Scan for the cell matching the given text and deliver its [x, y] coordinate at center. 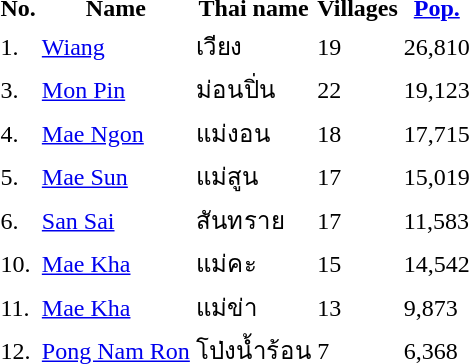
เวียง [253, 46]
สันทราย [253, 220]
15 [358, 264]
Mae Sun [116, 176]
Wiang [116, 46]
22 [358, 90]
18 [358, 133]
San Sai [116, 220]
แม่คะ [253, 264]
13 [358, 307]
ม่อนปิ่น [253, 90]
แม่งอน [253, 133]
Mae Ngon [116, 133]
แม่สูน [253, 176]
Mon Pin [116, 90]
19 [358, 46]
แม่ข่า [253, 307]
